For the text-containing cell, return its midpoint in [X, Y] coordinate format. 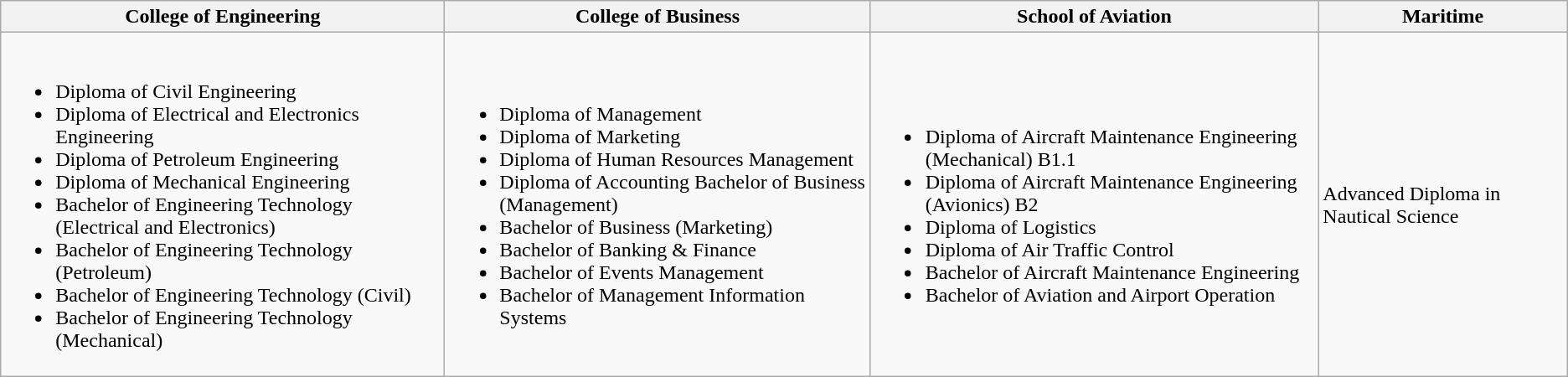
Maritime [1442, 17]
College of Business [658, 17]
Advanced Diploma in Nautical Science [1442, 204]
College of Engineering [223, 17]
School of Aviation [1094, 17]
